Return [x, y] of the center of cell containing provided text 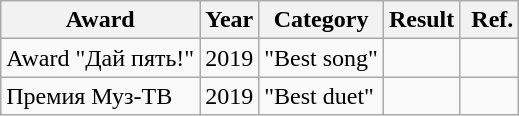
Year [230, 20]
Award "Дай пять!" [100, 58]
"Best song" [322, 58]
Ref. [490, 20]
Category [322, 20]
Премия Муз-ТВ [100, 96]
"Best duet" [322, 96]
Result [421, 20]
Award [100, 20]
